Provide the (x, y) coordinate of the cell's center where the given text is located.  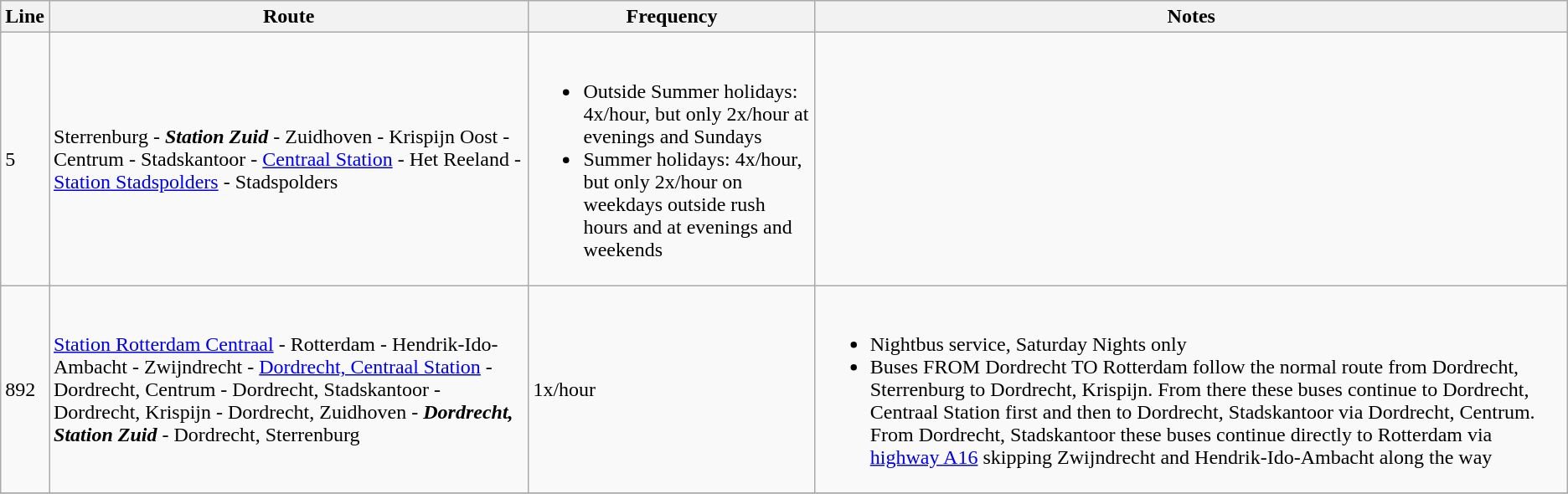
Notes (1191, 17)
892 (25, 389)
Route (288, 17)
5 (25, 159)
Frequency (672, 17)
1x/hour (672, 389)
Line (25, 17)
